Provide the [X, Y] coordinate of the cell's center where the given text is located.  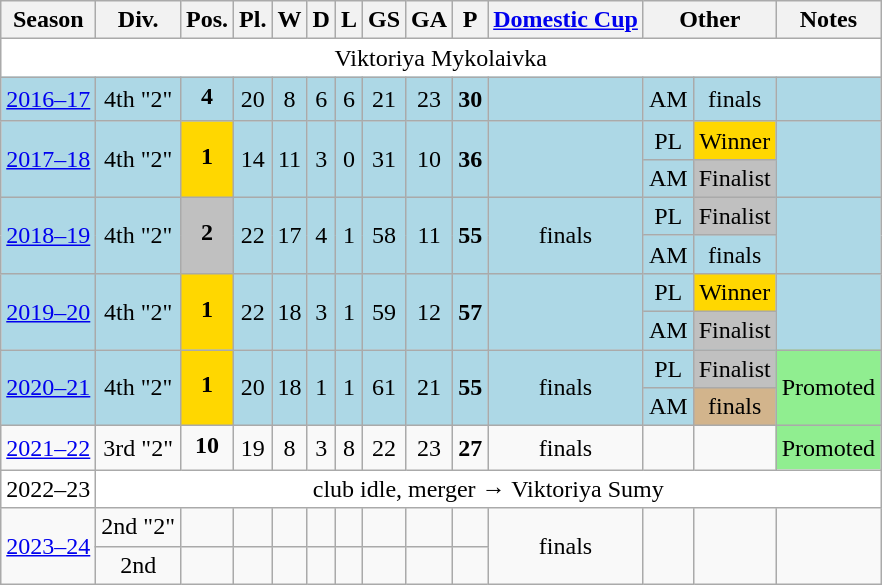
GS [384, 20]
2nd "2" [138, 527]
61 [384, 388]
2018–19 [48, 235]
P [470, 20]
2016–17 [48, 99]
14 [253, 159]
Notes [828, 20]
3rd "2" [138, 448]
D [321, 20]
W [290, 20]
Pos. [206, 20]
2017–18 [48, 159]
L [348, 20]
Pl. [253, 20]
Viktoriya Mykolaivka [441, 58]
club idle, merger → Viktoriya Sumy [488, 489]
27 [470, 448]
36 [470, 159]
57 [470, 311]
31 [384, 159]
0 [348, 159]
Div. [138, 20]
GA [430, 20]
2022–23 [48, 489]
17 [290, 235]
2nd [138, 565]
Season [48, 20]
2021–22 [48, 448]
2 [206, 235]
2020–21 [48, 388]
12 [430, 311]
19 [253, 448]
Other [710, 20]
2023–24 [48, 546]
2019–20 [48, 311]
30 [470, 99]
59 [384, 311]
58 [384, 235]
Domestic Cup [566, 20]
